Return (x, y) of the center of cell containing provided text 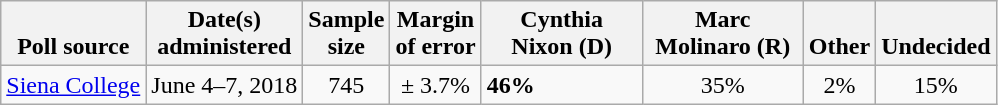
Siena College (74, 85)
35% (722, 85)
Date(s)administered (224, 34)
± 3.7% (436, 85)
Undecided (936, 34)
MarcMolinaro (R) (722, 34)
Poll source (74, 34)
CynthiaNixon (D) (562, 34)
Samplesize (346, 34)
Other (839, 34)
June 4–7, 2018 (224, 85)
745 (346, 85)
46% (562, 85)
2% (839, 85)
Marginof error (436, 34)
15% (936, 85)
